Detect which cell encompasses the target text, then output its (X, Y) center coordinate. 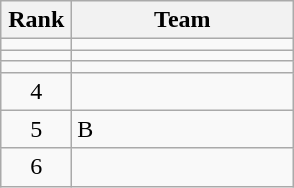
5 (36, 129)
B (182, 129)
6 (36, 167)
Rank (36, 20)
Team (182, 20)
4 (36, 91)
